Output the [x, y] coordinate of the center of the cell containing the given text.  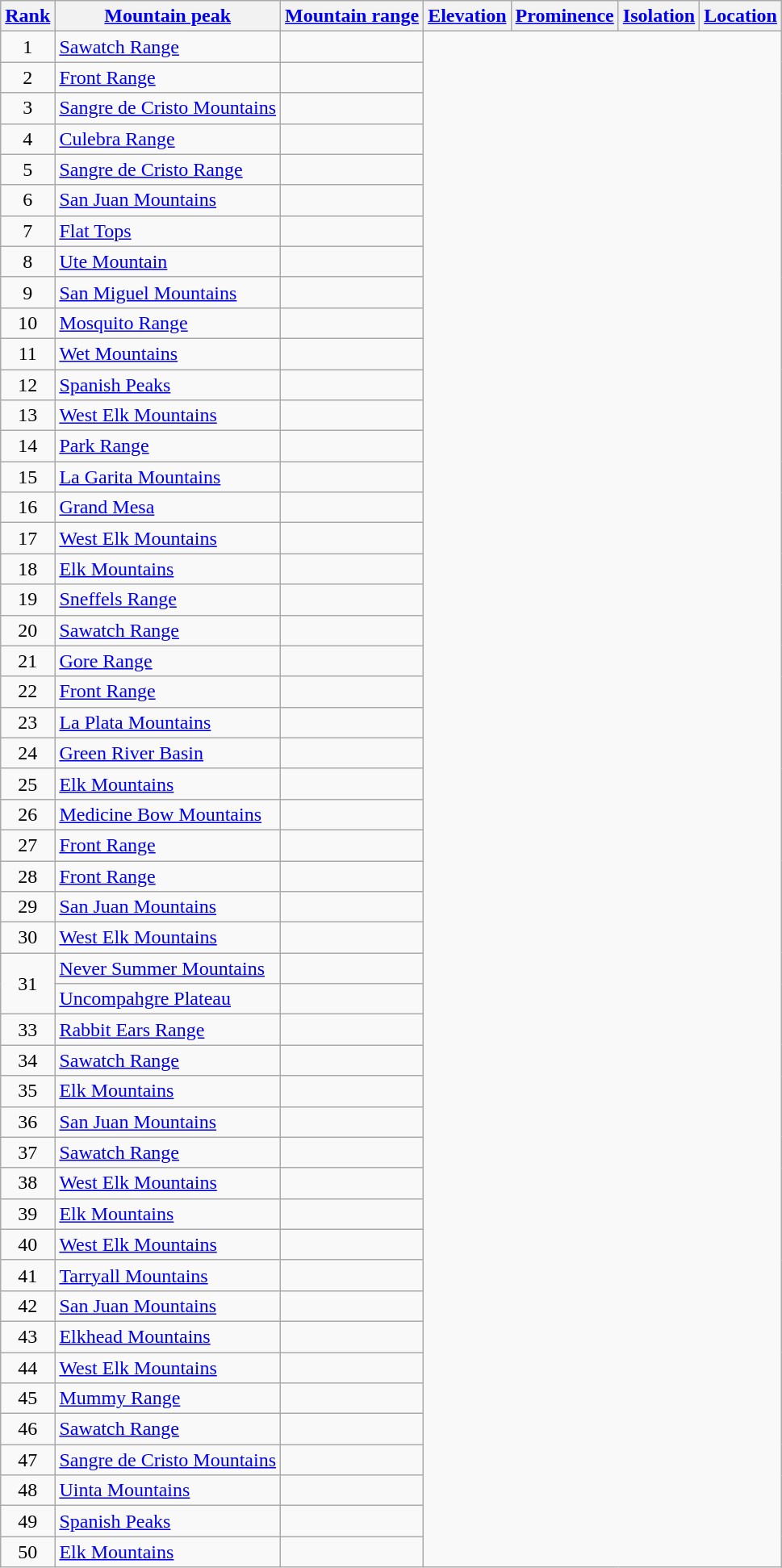
San Miguel Mountains [168, 292]
Wet Mountains [168, 353]
12 [27, 385]
Culebra Range [168, 139]
49 [27, 1521]
8 [27, 261]
47 [27, 1460]
16 [27, 508]
13 [27, 416]
Mountain peak [168, 16]
30 [27, 938]
Elkhead Mountains [168, 1336]
24 [27, 753]
7 [27, 231]
Location [741, 16]
9 [27, 292]
11 [27, 353]
14 [27, 446]
Flat Tops [168, 231]
Mountain range [352, 16]
Isolation [659, 16]
Uinta Mountains [168, 1491]
33 [27, 1030]
Uncompahgre Plateau [168, 999]
Tarryall Mountains [168, 1275]
22 [27, 692]
40 [27, 1244]
Sangre de Cristo Range [168, 169]
Rabbit Ears Range [168, 1030]
Prominence [565, 16]
31 [27, 984]
Green River Basin [168, 753]
28 [27, 876]
Medicine Bow Mountains [168, 814]
26 [27, 814]
48 [27, 1491]
Mosquito Range [168, 323]
27 [27, 845]
19 [27, 600]
6 [27, 200]
Ute Mountain [168, 261]
Grand Mesa [168, 508]
20 [27, 630]
43 [27, 1336]
10 [27, 323]
25 [27, 784]
3 [27, 108]
36 [27, 1122]
Sneffels Range [168, 600]
4 [27, 139]
37 [27, 1152]
Mummy Range [168, 1399]
2 [27, 77]
17 [27, 538]
Elevation [467, 16]
Gore Range [168, 661]
5 [27, 169]
1 [27, 47]
Park Range [168, 446]
Never Summer Mountains [168, 968]
45 [27, 1399]
La Garita Mountains [168, 477]
50 [27, 1552]
15 [27, 477]
29 [27, 907]
35 [27, 1091]
42 [27, 1306]
44 [27, 1368]
38 [27, 1183]
21 [27, 661]
Rank [27, 16]
La Plata Mountains [168, 722]
34 [27, 1060]
39 [27, 1214]
18 [27, 569]
41 [27, 1275]
23 [27, 722]
46 [27, 1429]
